Identify which cell holds the provided text, then report its (X, Y) central coordinate. 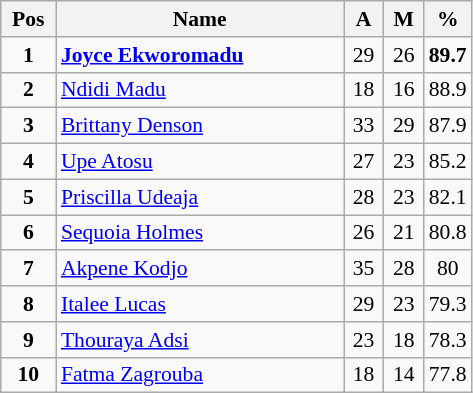
88.9 (448, 90)
5 (28, 197)
85.2 (448, 162)
27 (364, 162)
Fatma Zagrouba (200, 375)
80 (448, 269)
89.7 (448, 55)
2 (28, 90)
79.3 (448, 304)
87.9 (448, 126)
77.8 (448, 375)
80.8 (448, 233)
21 (404, 233)
82.1 (448, 197)
Pos (28, 19)
Ndidi Madu (200, 90)
1 (28, 55)
% (448, 19)
Priscilla Udeaja (200, 197)
8 (28, 304)
M (404, 19)
Brittany Denson (200, 126)
4 (28, 162)
33 (364, 126)
14 (404, 375)
6 (28, 233)
Sequoia Holmes (200, 233)
7 (28, 269)
3 (28, 126)
Thouraya Adsi (200, 340)
Upe Atosu (200, 162)
Akpene Kodjo (200, 269)
78.3 (448, 340)
35 (364, 269)
9 (28, 340)
Joyce Ekworomadu (200, 55)
10 (28, 375)
A (364, 19)
Name (200, 19)
Italee Lucas (200, 304)
16 (404, 90)
